Output the (x, y) coordinate of the center of the cell containing the given text.  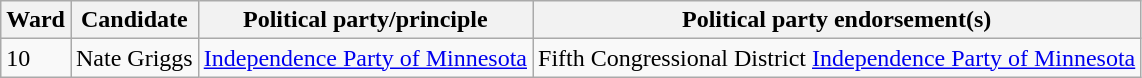
Nate Griggs (134, 58)
Political party/principle (365, 20)
10 (36, 58)
Fifth Congressional District Independence Party of Minnesota (836, 58)
Candidate (134, 20)
Independence Party of Minnesota (365, 58)
Political party endorsement(s) (836, 20)
Ward (36, 20)
